Find where the given text appears and provide that cell's center as (x, y) coordinate. 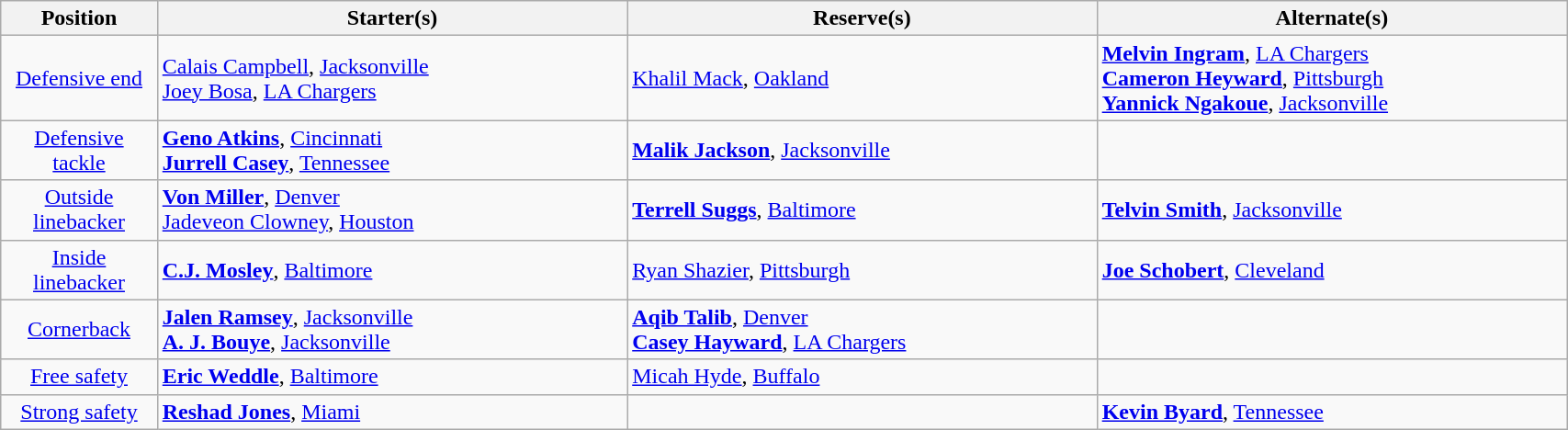
Cornerback (79, 329)
Position (79, 18)
Defensive end (79, 78)
Eric Weddle, Baltimore (391, 377)
Starter(s) (391, 18)
Calais Campbell, Jacksonville Joey Bosa, LA Chargers (391, 78)
Defensive tackle (79, 151)
Terrell Suggs, Baltimore (862, 209)
C.J. Mosley, Baltimore (391, 270)
Telvin Smith, Jacksonville (1332, 209)
Micah Hyde, Buffalo (862, 377)
Melvin Ingram, LA Chargers Cameron Heyward, Pittsburgh Yannick Ngakoue, Jacksonville (1332, 78)
Outside linebacker (79, 209)
Kevin Byard, Tennessee (1332, 412)
Strong safety (79, 412)
Aqib Talib, Denver Casey Hayward, LA Chargers (862, 329)
Khalil Mack, Oakland (862, 78)
Free safety (79, 377)
Alternate(s) (1332, 18)
Inside linebacker (79, 270)
Malik Jackson, Jacksonville (862, 151)
Reshad Jones, Miami (391, 412)
Von Miller, Denver Jadeveon Clowney, Houston (391, 209)
Ryan Shazier, Pittsburgh (862, 270)
Reserve(s) (862, 18)
Geno Atkins, Cincinnati Jurrell Casey, Tennessee (391, 151)
Jalen Ramsey, Jacksonville A. J. Bouye, Jacksonville (391, 329)
Joe Schobert, Cleveland (1332, 270)
